Search for the cell housing the specified text and yield its (X, Y) center coordinate. 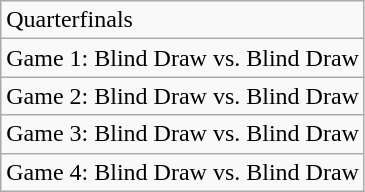
Game 3: Blind Draw vs. Blind Draw (183, 134)
Game 2: Blind Draw vs. Blind Draw (183, 96)
Game 1: Blind Draw vs. Blind Draw (183, 58)
Quarterfinals (183, 20)
Game 4: Blind Draw vs. Blind Draw (183, 172)
